Locate the cell with the specified text and output its [X, Y] center coordinate. 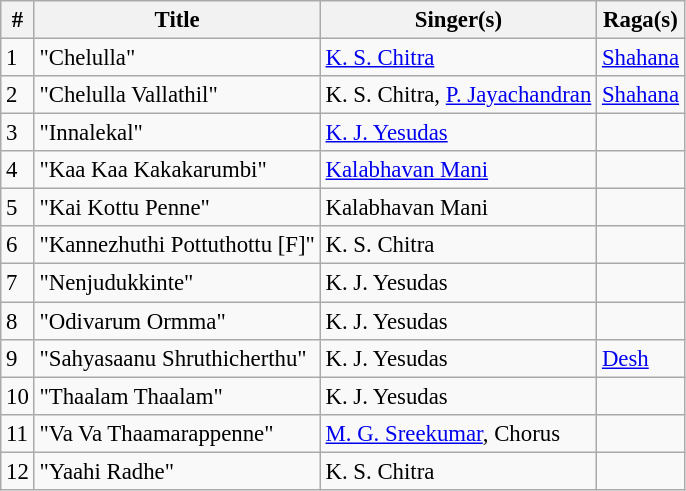
"Odivarum Ormma" [177, 321]
"Kannezhuthi Pottuthottu [F]" [177, 245]
Singer(s) [458, 20]
12 [18, 471]
K. S. Chitra, P. Jayachandran [458, 95]
4 [18, 170]
1 [18, 58]
"Chelulla Vallathil" [177, 95]
"Kai Kottu Penne" [177, 208]
Desh [641, 358]
Raga(s) [641, 20]
"Thaalam Thaalam" [177, 396]
10 [18, 396]
8 [18, 321]
"Nenjudukkinte" [177, 283]
3 [18, 133]
5 [18, 208]
9 [18, 358]
"Va Va Thaamarappenne" [177, 433]
7 [18, 283]
"Innalekal" [177, 133]
"Chelulla" [177, 58]
"Sahyasaanu Shruthicherthu" [177, 358]
11 [18, 433]
M. G. Sreekumar, Chorus [458, 433]
# [18, 20]
"Kaa Kaa Kakakarumbi" [177, 170]
2 [18, 95]
Title [177, 20]
6 [18, 245]
"Yaahi Radhe" [177, 471]
